Return [x, y] of the center of cell containing provided text 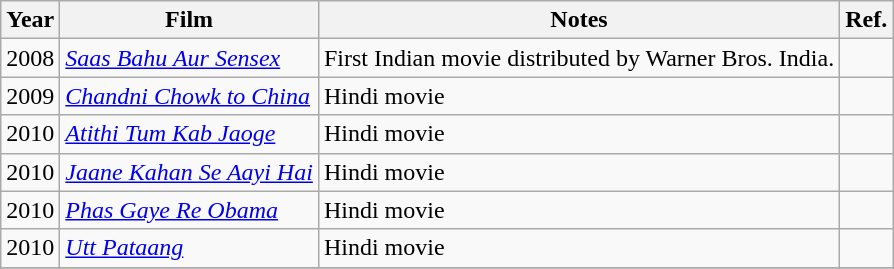
Ref. [866, 20]
Atithi Tum Kab Jaoge [190, 134]
Jaane Kahan Se Aayi Hai [190, 172]
First Indian movie distributed by Warner Bros. India. [578, 58]
Phas Gaye Re Obama [190, 210]
Utt Pataang [190, 248]
2009 [30, 96]
2008 [30, 58]
Chandni Chowk to China [190, 96]
Saas Bahu Aur Sensex [190, 58]
Film [190, 20]
Year [30, 20]
Notes [578, 20]
